Provide the [x, y] coordinate of the cell's center where the given text is located.  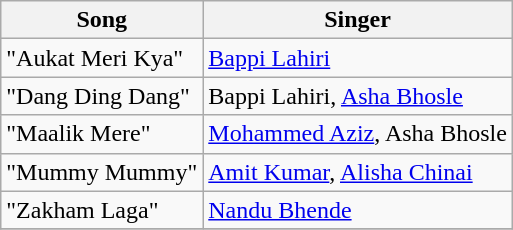
Bappi Lahiri [358, 58]
"Aukat Meri Kya" [102, 58]
"Dang Ding Dang" [102, 96]
"Maalik Mere" [102, 134]
Bappi Lahiri, Asha Bhosle [358, 96]
Song [102, 20]
Singer [358, 20]
"Zakham Laga" [102, 210]
Amit Kumar, Alisha Chinai [358, 172]
Mohammed Aziz, Asha Bhosle [358, 134]
Nandu Bhende [358, 210]
"Mummy Mummy" [102, 172]
